Search for the cell housing the specified text and yield its [x, y] center coordinate. 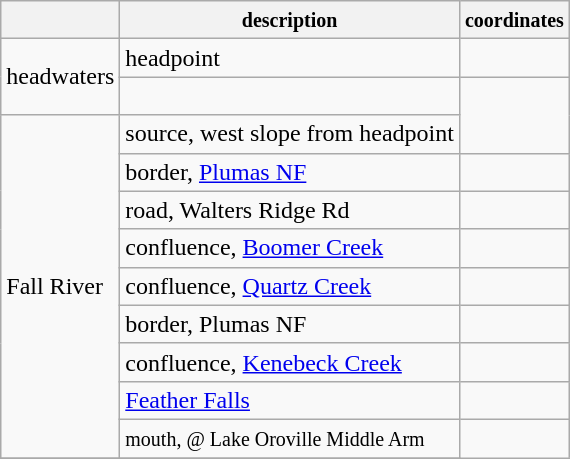
confluence, Boomer Creek [290, 248]
Feather Falls [290, 400]
road, Walters Ridge Rd [290, 210]
headpoint [290, 58]
headwaters [60, 77]
Fall River [60, 286]
confluence, Kenebeck Creek [290, 362]
mouth, @ Lake Oroville Middle Arm [290, 438]
source, west slope from headpoint [290, 134]
confluence, Quartz Creek [290, 286]
coordinates [514, 20]
description [290, 20]
